Extract the [X, Y] coordinate from the center of the cell holding the provided text.  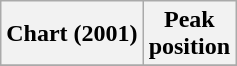
Peakposition [189, 34]
Chart (2001) [72, 34]
